Output the [x, y] coordinate of the center of the cell containing the given text.  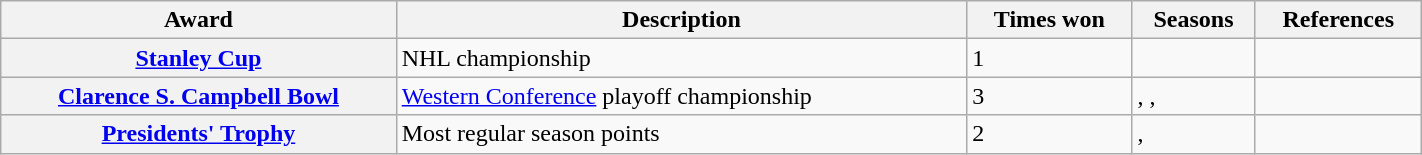
1 [1050, 58]
Clarence S. Campbell Bowl [198, 96]
Times won [1050, 20]
Most regular season points [682, 134]
2 [1050, 134]
3 [1050, 96]
Seasons [1194, 20]
NHL championship [682, 58]
Description [682, 20]
Award [198, 20]
, [1194, 134]
Presidents' Trophy [198, 134]
Western Conference playoff championship [682, 96]
Stanley Cup [198, 58]
, , [1194, 96]
References [1338, 20]
